Provide the [x, y] coordinate of the cell's center where the given text is located.  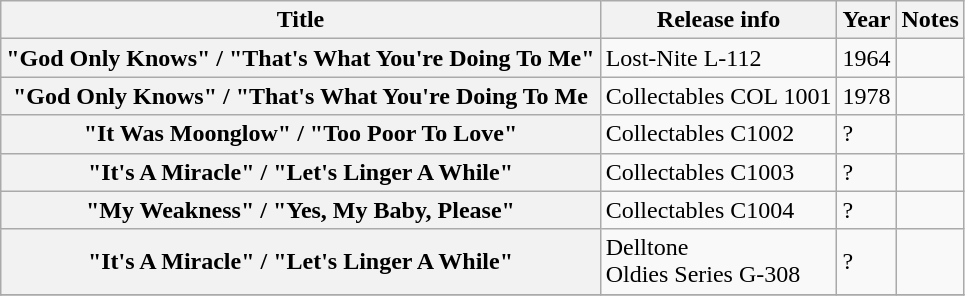
Release info [718, 20]
"God Only Knows" / "That's What You're Doing To Me" [300, 58]
Title [300, 20]
DelltoneOldies Series G-308 [718, 262]
Collectables C1002 [718, 134]
"It Was Moonglow" / "Too Poor To Love" [300, 134]
1964 [866, 58]
Year [866, 20]
"God Only Knows" / "That's What You're Doing To Me [300, 96]
"My Weakness" / "Yes, My Baby, Please" [300, 210]
Lost-Nite L-112 [718, 58]
Collectables COL 1001 [718, 96]
Collectables C1003 [718, 172]
Collectables C1004 [718, 210]
1978 [866, 96]
Notes [930, 20]
